Output the (x, y) coordinate of the center of the cell containing the given text.  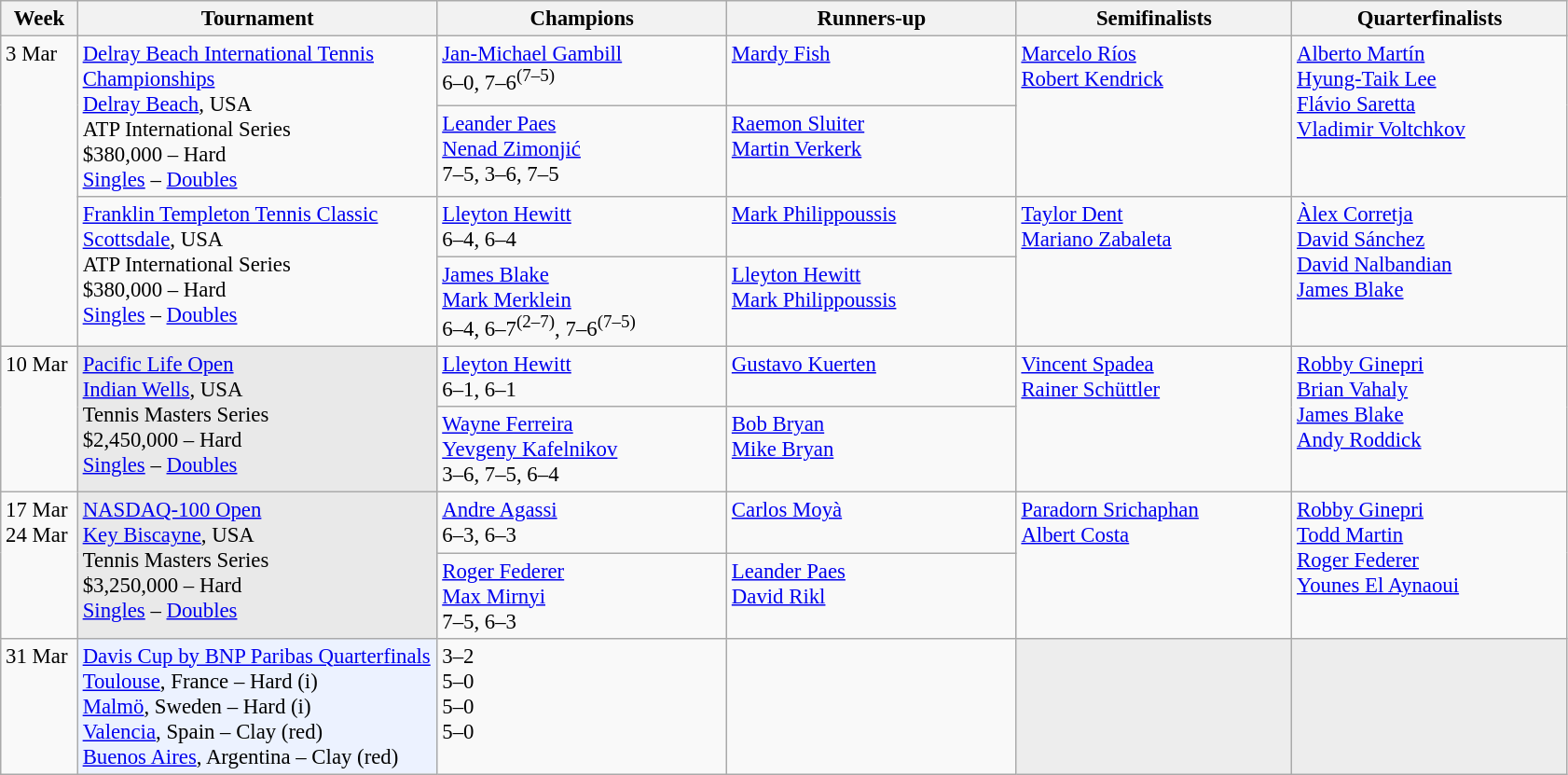
Carlos Moyà (873, 522)
3 Mar (39, 192)
Vincent Spadea Rainer Schüttler (1154, 420)
17 Mar24 Mar (39, 565)
Champions (582, 19)
Lleyton Hewitt 6–4, 6–4 (582, 228)
Bob Bryan Mike Bryan (873, 450)
Runners-up (873, 19)
Marcelo Ríos Robert Kendrick (1154, 118)
Leander Paes David Rikl (873, 596)
Franklin Templeton Tennis Classic Scottsdale, USAATP International Series$380,000 – Hard Singles – Doubles (257, 272)
Gustavo Kuerten (873, 377)
Lleyton Hewitt Mark Philippoussis (873, 302)
Robby Ginepri Todd Martin Roger Federer Younes El Aynaoui (1430, 565)
Delray Beach International Tennis Championships Delray Beach, USAATP International Series$380,000 – Hard Singles – Doubles (257, 118)
James Blake Mark Merklein 6–4, 6–7(2–7), 7–6(7–5) (582, 302)
Jan-Michael Gambill 6–0, 7–6(7–5) (582, 71)
Andre Agassi 6–3, 6–3 (582, 522)
Robby Ginepri Brian Vahaly James Blake Andy Roddick (1430, 420)
10 Mar (39, 420)
Pacific Life Open Indian Wells, USATennis Masters Series$2,450,000 – Hard Singles – Doubles (257, 420)
Lleyton Hewitt 6–1, 6–1 (582, 377)
3–2 5–0 5–0 5–0 (582, 706)
Quarterfinalists (1430, 19)
Leander Paes Nenad Zimonjić 7–5, 3–6, 7–5 (582, 151)
Raemon Sluiter Martin Verkerk (873, 151)
Mardy Fish (873, 71)
NASDAQ-100 Open Key Biscayne, USATennis Masters Series$3,250,000 – Hard Singles – Doubles (257, 565)
Week (39, 19)
Wayne Ferreira Yevgeny Kafelnikov 3–6, 7–5, 6–4 (582, 450)
Àlex Corretja David Sánchez David Nalbandian James Blake (1430, 272)
Mark Philippoussis (873, 228)
Roger Federer Max Mirnyi 7–5, 6–3 (582, 596)
Alberto Martín Hyung-Taik Lee Flávio Saretta Vladimir Voltchkov (1430, 118)
Tournament (257, 19)
Taylor Dent Mariano Zabaleta (1154, 272)
Paradorn Srichaphan Albert Costa (1154, 565)
Semifinalists (1154, 19)
31 Mar (39, 706)
